Detect which cell encompasses the target text, then output its [x, y] center coordinate. 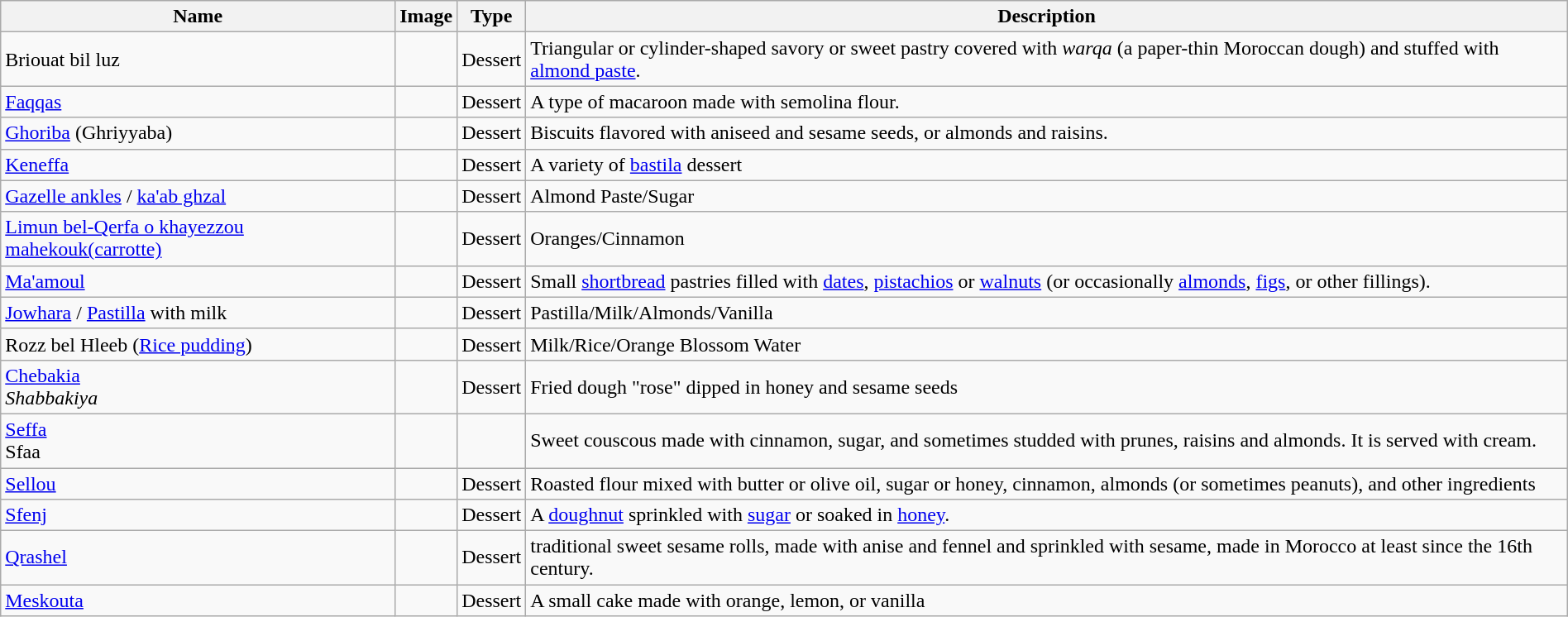
Jowhara / Pastilla with milk [198, 313]
Roasted flour mixed with butter or olive oil, sugar or honey, cinnamon, almonds (or sometimes peanuts), and other ingredients [1047, 484]
Ghoriba (Ghriyyaba) [198, 133]
A small cake made with orange, lemon, or vanilla [1047, 600]
Rozz bel Hleeb (Rice pudding) [198, 344]
Small shortbread pastries filled with dates, pistachios or walnuts (or occasionally almonds, figs, or other fillings). [1047, 281]
Fried dough "rose" dipped in honey and sesame seeds [1047, 387]
SeffaSfaa [198, 440]
Triangular or cylinder-shaped savory or sweet pastry covered with warqa (a paper-thin Moroccan dough) and stuffed with almond paste. [1047, 60]
Gazelle ankles / ka'ab ghzal [198, 196]
Qrashel [198, 557]
Pastilla/Milk/Almonds/Vanilla [1047, 313]
A doughnut sprinkled with sugar or soaked in honey. [1047, 515]
Meskouta [198, 600]
Ma'amoul [198, 281]
Name [198, 17]
A type of macaroon made with semolina flour. [1047, 102]
Limun bel-Qerfa o khayezzou mahekouk(carrotte) [198, 238]
Oranges/Cinnamon [1047, 238]
Type [491, 17]
Keneffa [198, 165]
Sfenj [198, 515]
Image [427, 17]
Description [1047, 17]
A variety of bastila dessert [1047, 165]
Sweet couscous made with cinnamon, sugar, and sometimes studded with prunes, raisins and almonds. It is served with cream. [1047, 440]
Biscuits flavored with aniseed and sesame seeds, or almonds and raisins. [1047, 133]
Almond Paste/Sugar [1047, 196]
Briouat bil luz [198, 60]
ChebakiaShabbakiya [198, 387]
Faqqas [198, 102]
Sellou [198, 484]
Milk/Rice/Orange Blossom Water [1047, 344]
traditional sweet sesame rolls, made with anise and fennel and sprinkled with sesame, made in Morocco at least since the 16th century. [1047, 557]
